For the text-containing cell, return its midpoint in (X, Y) coordinate format. 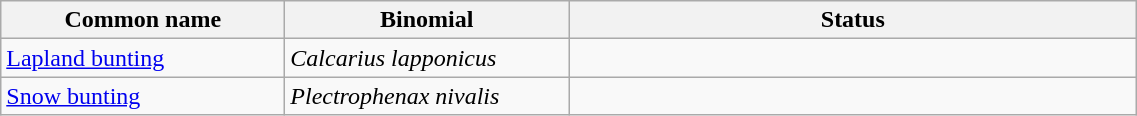
Plectrophenax nivalis (427, 96)
Status (853, 20)
Calcarius lapponicus (427, 58)
Binomial (427, 20)
Lapland bunting (143, 58)
Snow bunting (143, 96)
Common name (143, 20)
